Detect which cell encompasses the target text, then output its [x, y] center coordinate. 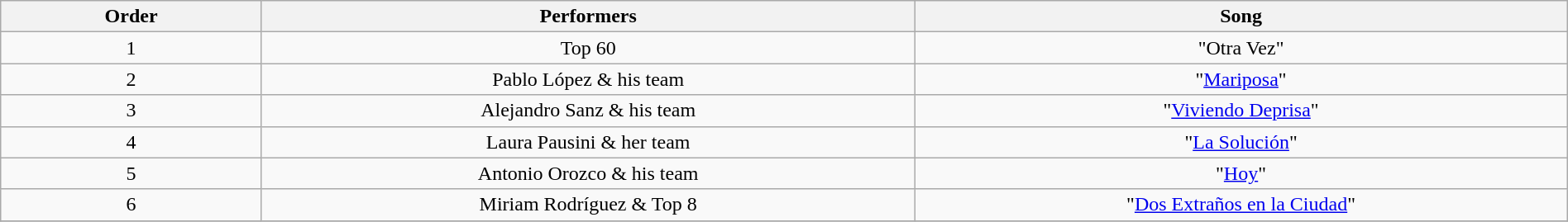
"Mariposa" [1241, 79]
Top 60 [587, 48]
"La Solución" [1241, 142]
Order [131, 17]
"Dos Extraños en la Ciudad" [1241, 205]
"Otra Vez" [1241, 48]
Alejandro Sanz & his team [587, 111]
"Hoy" [1241, 173]
Performers [587, 17]
"Viviendo Deprisa" [1241, 111]
5 [131, 173]
Miriam Rodríguez & Top 8 [587, 205]
Antonio Orozco & his team [587, 173]
2 [131, 79]
Pablo López & his team [587, 79]
1 [131, 48]
4 [131, 142]
3 [131, 111]
Laura Pausini & her team [587, 142]
6 [131, 205]
Song [1241, 17]
